Find where the given text appears and provide that cell's center as (x, y) coordinate. 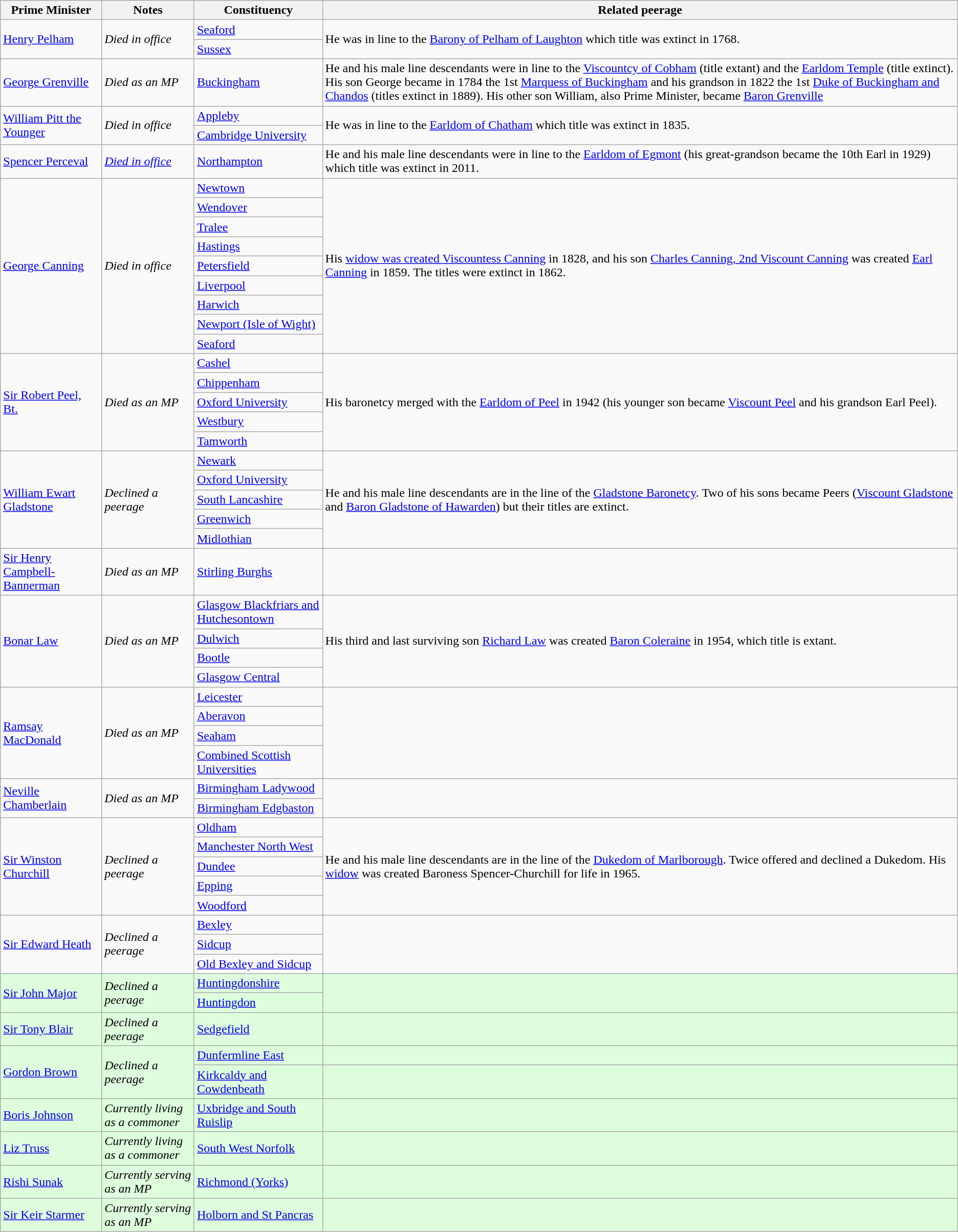
Gordon Brown (51, 1072)
Boris Johnson (51, 1115)
Birmingham Ladywood (258, 788)
Notes (148, 10)
Cashel (258, 363)
Midlothian (258, 538)
William Pitt the Younger (51, 125)
Woodford (258, 905)
Holborn and St Pancras (258, 1215)
Sussex (258, 49)
His third and last surviving son Richard Law was created Baron Coleraine in 1954, which title is extant. (640, 641)
Sir John Major (51, 993)
Henry Pelham (51, 39)
Sidcup (258, 944)
Hastings (258, 246)
Ramsay MacDonald (51, 733)
Dulwich (258, 638)
Buckingham (258, 82)
His baronetcy merged with the Earldom of Peel in 1942 (his younger son became Viscount Peel and his grandson Earl Peel). (640, 402)
George Grenville (51, 82)
Constituency (258, 10)
Northampton (258, 162)
Bonar Law (51, 641)
Dundee (258, 866)
Petersfield (258, 266)
Sir Tony Blair (51, 1029)
South Lancashire (258, 499)
Appleby (258, 116)
Tamworth (258, 441)
Liz Truss (51, 1148)
Bootle (258, 658)
Dunfermline East (258, 1055)
Uxbridge and South Ruislip (258, 1115)
South West Norfolk (258, 1148)
Related peerage (640, 10)
Westbury (258, 422)
Liverpool (258, 285)
Epping (258, 886)
Old Bexley and Sidcup (258, 963)
Glasgow Central (258, 677)
Prime Minister (51, 10)
Newtown (258, 188)
Sir Robert Peel, Bt. (51, 402)
Newport (Isle of Wight) (258, 324)
Stirling Burghs (258, 571)
Sedgefield (258, 1029)
Birmingham Edgbaston (258, 808)
George Canning (51, 266)
Rishi Sunak (51, 1182)
William Ewart Gladstone (51, 499)
Tralee (258, 227)
Oldham (258, 827)
He was in line to the Barony of Pelham of Laughton which title was extinct in 1768. (640, 39)
Sir Henry Campbell-Bannerman (51, 571)
Harwich (258, 305)
Chippenham (258, 383)
Bexley (258, 925)
Sir Keir Starmer (51, 1215)
Leicester (258, 697)
Manchester North West (258, 847)
Aberavon (258, 716)
Cambridge University (258, 135)
Neville Chamberlain (51, 798)
Wendover (258, 207)
Sir Winston Churchill (51, 866)
Seaham (258, 736)
Kirkcaldy and Cowdenbeath (258, 1082)
Combined Scottish Universities (258, 762)
Richmond (Yorks) (258, 1182)
Huntingdonshire (258, 983)
Spencer Perceval (51, 162)
Huntingdon (258, 1003)
Greenwich (258, 519)
Sir Edward Heath (51, 944)
Glasgow Blackfriars and Hutchesontown (258, 612)
He was in line to the Earldom of Chatham which title was extinct in 1835. (640, 125)
Newark (258, 460)
